Output the (x, y) coordinate of the center of the cell containing the given text.  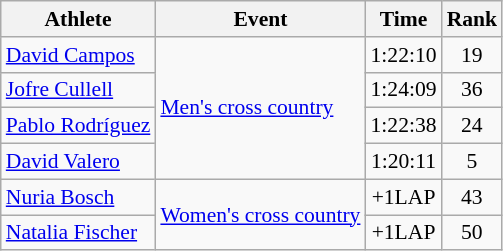
Jofre Cullell (78, 90)
1:22:38 (403, 126)
19 (472, 55)
50 (472, 233)
5 (472, 162)
Time (403, 19)
Athlete (78, 19)
Natalia Fischer (78, 233)
1:22:10 (403, 55)
36 (472, 90)
Rank (472, 19)
David Valero (78, 162)
Women's cross country (260, 214)
Event (260, 19)
1:20:11 (403, 162)
Pablo Rodríguez (78, 126)
Nuria Bosch (78, 197)
1:24:09 (403, 90)
David Campos (78, 55)
43 (472, 197)
24 (472, 126)
Men's cross country (260, 108)
